Output the [x, y] coordinate of the center of the cell containing the given text.  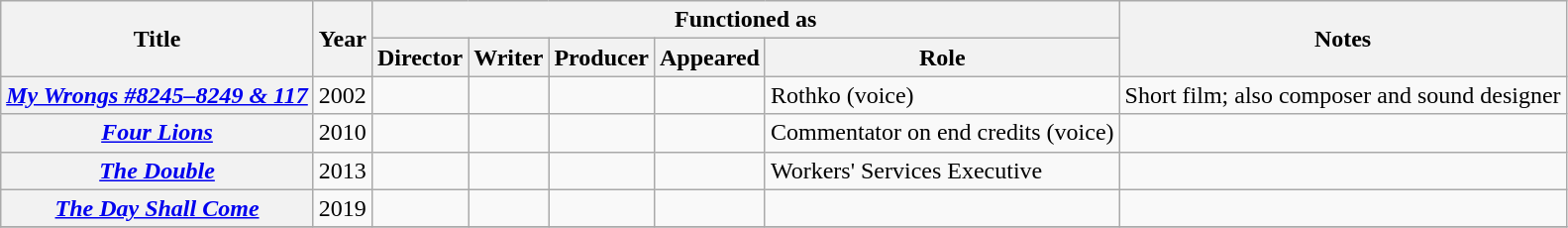
Title [157, 39]
2002 [343, 95]
2010 [343, 133]
Role [942, 57]
Rothko (voice) [942, 95]
The Day Shall Come [157, 208]
Producer [602, 57]
Four Lions [157, 133]
Appeared [709, 57]
2013 [343, 171]
Commentator on end credits (voice) [942, 133]
Notes [1343, 39]
Director [420, 57]
Year [343, 39]
2019 [343, 208]
My Wrongs #8245–8249 & 117 [157, 95]
Short film; also composer and sound designer [1343, 95]
The Double [157, 171]
Workers' Services Executive [942, 171]
Writer [509, 57]
Functioned as [745, 20]
